Find where the given text appears and provide that cell's center as (x, y) coordinate. 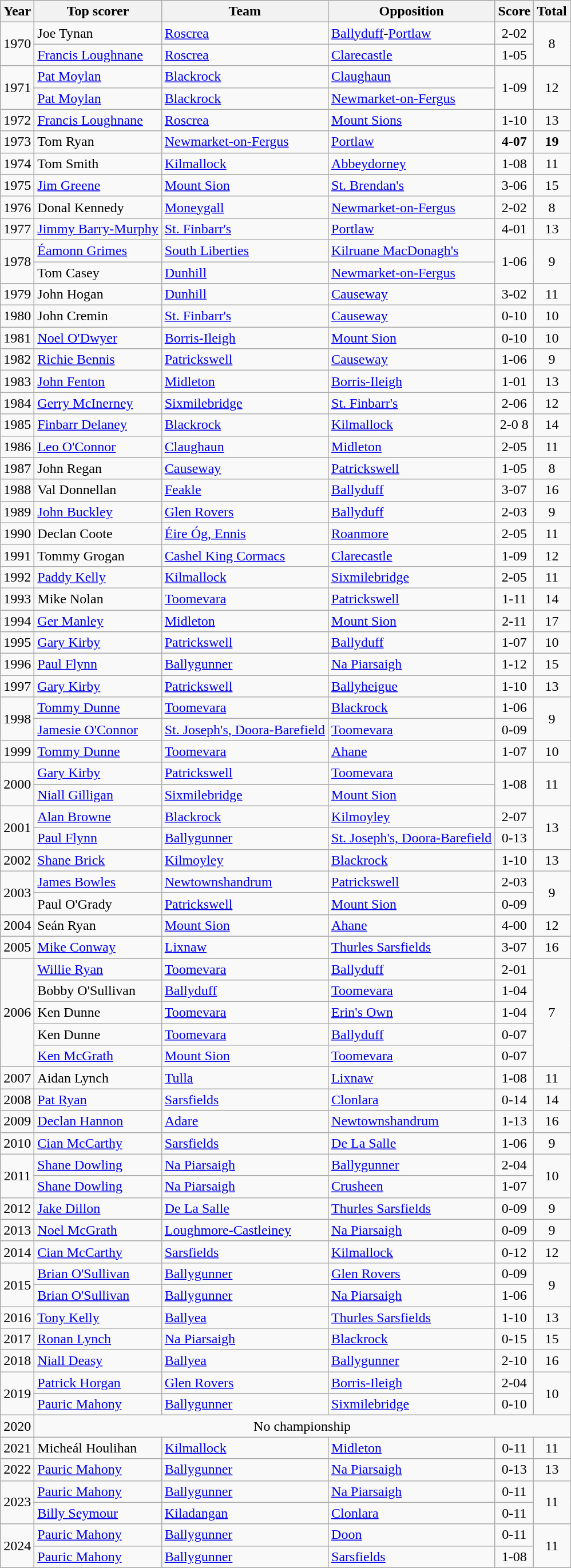
Tulla (245, 1078)
Joe Tynan (98, 33)
Alan Browne (98, 817)
Loughmore-Castleiney (245, 1230)
Paddy Kelly (98, 577)
James Bowles (98, 882)
Kilruane MacDonagh's (412, 250)
Niall Gilligan (98, 795)
Gerry McInerney (98, 403)
Patrick Horgan (98, 1383)
1977 (17, 229)
2010 (17, 1143)
Erin's Own (412, 1013)
Ballyheigue (412, 686)
St. Brendan's (412, 185)
1987 (17, 468)
4-07 (514, 142)
2023 (17, 1502)
1991 (17, 555)
2024 (17, 1546)
1988 (17, 490)
Ronan Lynch (98, 1339)
2-10 (514, 1361)
Year (17, 11)
Noel McGrath (98, 1230)
2007 (17, 1078)
1970 (17, 44)
Top scorer (98, 11)
2014 (17, 1252)
2011 (17, 1176)
Éamonn Grimes (98, 250)
Abbeydorney (412, 164)
2-01 (514, 969)
2016 (17, 1317)
2-11 (514, 620)
1-12 (514, 664)
19 (552, 142)
Doon (412, 1535)
2015 (17, 1284)
1994 (17, 620)
Noel O'Dwyer (98, 338)
Bobby O'Sullivan (98, 991)
17 (552, 620)
Aidan Lynch (98, 1078)
John Hogan (98, 295)
Feakle (245, 490)
Mike Nolan (98, 599)
1985 (17, 425)
Jimmy Barry-Murphy (98, 229)
1983 (17, 381)
Tommy Grogan (98, 555)
Willie Ryan (98, 969)
0-15 (514, 1339)
John Fenton (98, 381)
Mount Sions (412, 120)
Cashel King Cormacs (245, 555)
Billy Seymour (98, 1513)
1997 (17, 686)
John Cremin (98, 316)
2000 (17, 784)
Val Donnellan (98, 490)
2005 (17, 947)
Micheál Houlihan (98, 1448)
1998 (17, 719)
1979 (17, 295)
1982 (17, 360)
2020 (17, 1426)
Tony Kelly (98, 1317)
1974 (17, 164)
2012 (17, 1208)
Moneygall (245, 207)
1996 (17, 664)
1990 (17, 534)
2-0 8 (514, 425)
Donal Kennedy (98, 207)
Jake Dillon (98, 1208)
1972 (17, 120)
Crusheen (412, 1187)
Mike Conway (98, 947)
Declan Hannon (98, 1121)
Team (245, 11)
2018 (17, 1361)
2003 (17, 893)
Seán Ryan (98, 925)
1971 (17, 87)
Richie Bennis (98, 360)
John Buckley (98, 512)
1986 (17, 447)
Jim Greene (98, 185)
Paul O'Grady (98, 904)
1984 (17, 403)
2022 (17, 1470)
1995 (17, 643)
Opposition (412, 11)
1992 (17, 577)
1975 (17, 185)
2017 (17, 1339)
3-06 (514, 185)
Roanmore (412, 534)
2019 (17, 1394)
2009 (17, 1121)
3-02 (514, 295)
4-00 (514, 925)
Finbarr Delaney (98, 425)
Shane Brick (98, 860)
1993 (17, 599)
1978 (17, 261)
0-14 (514, 1100)
2008 (17, 1100)
Jamesie O'Connor (98, 730)
Ballyduff-Portlaw (412, 33)
2004 (17, 925)
Ger Manley (98, 620)
Leo O'Connor (98, 447)
No championship (302, 1426)
7 (552, 1013)
Éire Óg, Ennis (245, 534)
2006 (17, 1013)
1976 (17, 207)
Tom Smith (98, 164)
2-07 (514, 817)
1989 (17, 512)
Adare (245, 1121)
2021 (17, 1448)
2001 (17, 827)
Kiladangan (245, 1513)
Score (514, 11)
4-01 (514, 229)
South Liberties (245, 250)
2-06 (514, 403)
1981 (17, 338)
Niall Deasy (98, 1361)
John Regan (98, 468)
1-01 (514, 381)
Tom Casey (98, 273)
2002 (17, 860)
Total (552, 11)
1999 (17, 751)
1980 (17, 316)
1973 (17, 142)
0-12 (514, 1252)
Pat Ryan (98, 1100)
2013 (17, 1230)
Tom Ryan (98, 142)
1-11 (514, 599)
1-13 (514, 1121)
Ken McGrath (98, 1056)
Declan Coote (98, 534)
